Output the (x, y) coordinate of the center of the cell containing the given text.  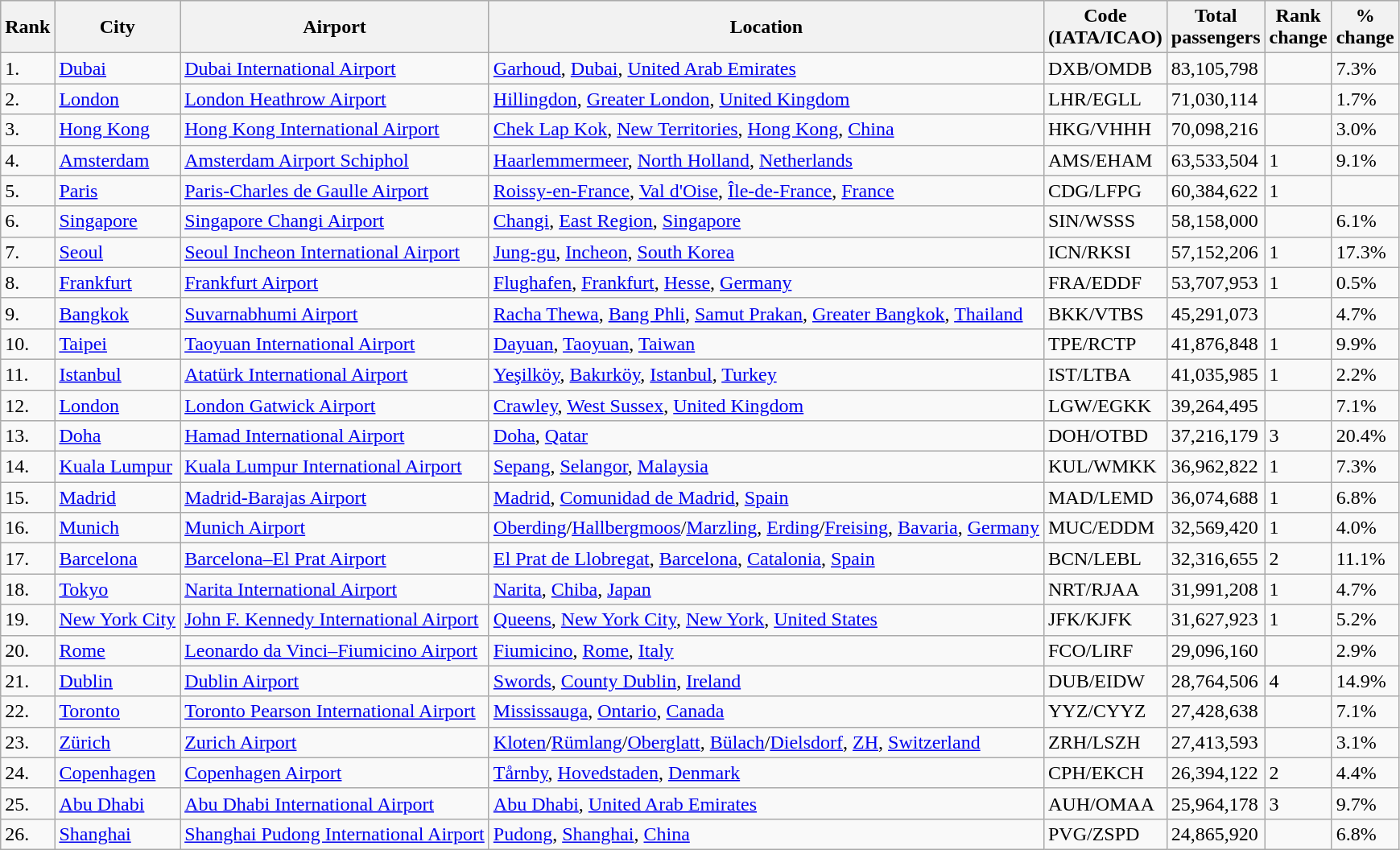
4.0% (1365, 528)
Pudong, Shanghai, China (766, 834)
0.5% (1365, 283)
7. (27, 252)
41,876,848 (1216, 344)
DOH/OTBD (1105, 436)
Yeşilköy, Bakırköy, Istanbul, Turkey (766, 374)
YYZ/CYYZ (1105, 712)
20. (27, 650)
LGW/EGKK (1105, 405)
CPH/EKCH (1105, 773)
HKG/VHHH (1105, 130)
14.9% (1365, 681)
Queens, New York City, New York, United States (766, 620)
36,962,822 (1216, 467)
Roissy-en-France, Val d'Oise, Île-de-France, France (766, 191)
Haarlemmermeer, North Holland, Netherlands (766, 160)
CDG/LFPG (1105, 191)
Dubai (118, 68)
Flughafen, Frankfurt, Hesse, Germany (766, 283)
LHR/EGLL (1105, 99)
31,627,923 (1216, 620)
Code(IATA/ICAO) (1105, 27)
Dayuan, Taoyuan, Taiwan (766, 344)
26,394,122 (1216, 773)
MUC/EDDM (1105, 528)
ICN/RKSI (1105, 252)
1. (27, 68)
Zurich Airport (335, 742)
NRT/RJAA (1105, 589)
Taoyuan International Airport (335, 344)
Shanghai Pudong International Airport (335, 834)
Barcelona (118, 559)
Rankchange (1298, 27)
Taipei (118, 344)
14. (27, 467)
JFK/KJFK (1105, 620)
Mississauga, Ontario, Canada (766, 712)
18. (27, 589)
Hong Kong (118, 130)
Amsterdam Airport Schiphol (335, 160)
17. (27, 559)
John F. Kennedy International Airport (335, 620)
Barcelona–El Prat Airport (335, 559)
SIN/WSSS (1105, 221)
Munich Airport (335, 528)
2. (27, 99)
12. (27, 405)
3.1% (1365, 742)
4 (1298, 681)
Rank (27, 27)
DXB/OMDB (1105, 68)
9. (27, 313)
26. (27, 834)
Bangkok (118, 313)
24. (27, 773)
Hamad International Airport (335, 436)
Hong Kong International Airport (335, 130)
PVG/ZSPD (1105, 834)
Zürich (118, 742)
Chek Lap Kok, New Territories, Hong Kong, China (766, 130)
IST/LTBA (1105, 374)
53,707,953 (1216, 283)
63,533,504 (1216, 160)
Racha Thewa, Bang Phli, Samut Prakan, Greater Bangkok, Thailand (766, 313)
6. (27, 221)
39,264,495 (1216, 405)
Kloten/Rümlang/Oberglatt, Bülach/Dielsdorf, ZH, Switzerland (766, 742)
Abu Dhabi (118, 803)
25. (27, 803)
Abu Dhabi, United Arab Emirates (766, 803)
Totalpassengers (1216, 27)
5.2% (1365, 620)
Narita International Airport (335, 589)
Toronto Pearson International Airport (335, 712)
BCN/LEBL (1105, 559)
Toronto (118, 712)
FRA/EDDF (1105, 283)
15. (27, 497)
MAD/LEMD (1105, 497)
70,098,216 (1216, 130)
Crawley, West Sussex, United Kingdom (766, 405)
2.2% (1365, 374)
60,384,622 (1216, 191)
1.7% (1365, 99)
24,865,920 (1216, 834)
Dublin (118, 681)
Dubai International Airport (335, 68)
Kuala Lumpur (118, 467)
Suvarnabhumi Airport (335, 313)
31,991,208 (1216, 589)
Doha (118, 436)
28,764,506 (1216, 681)
Frankfurt (118, 283)
9.7% (1365, 803)
DUB/EIDW (1105, 681)
Atatürk International Airport (335, 374)
ZRH/LSZH (1105, 742)
5. (27, 191)
Singapore Changi Airport (335, 221)
9.9% (1365, 344)
Sepang, Selangor, Malaysia (766, 467)
Jung-gu, Incheon, South Korea (766, 252)
27,413,593 (1216, 742)
23. (27, 742)
19. (27, 620)
Copenhagen Airport (335, 773)
22. (27, 712)
83,105,798 (1216, 68)
Paris (118, 191)
Abu Dhabi International Airport (335, 803)
Garhoud, Dubai, United Arab Emirates (766, 68)
25,964,178 (1216, 803)
3. (27, 130)
Location (766, 27)
11. (27, 374)
Seoul Incheon International Airport (335, 252)
Leonardo da Vinci–Fiumicino Airport (335, 650)
%change (1365, 27)
45,291,073 (1216, 313)
New York City (118, 620)
13. (27, 436)
Shanghai (118, 834)
Fiumicino, Rome, Italy (766, 650)
Kuala Lumpur International Airport (335, 467)
AUH/OMAA (1105, 803)
41,035,985 (1216, 374)
TPE/RCTP (1105, 344)
16. (27, 528)
AMS/EHAM (1105, 160)
9.1% (1365, 160)
20.4% (1365, 436)
Seoul (118, 252)
Rome (118, 650)
Tårnby, Hovedstaden, Denmark (766, 773)
FCO/LIRF (1105, 650)
Doha, Qatar (766, 436)
Madrid-Barajas Airport (335, 497)
37,216,179 (1216, 436)
Madrid (118, 497)
Copenhagen (118, 773)
El Prat de Llobregat, Barcelona, Catalonia, Spain (766, 559)
57,152,206 (1216, 252)
36,074,688 (1216, 497)
11.1% (1365, 559)
3.0% (1365, 130)
10. (27, 344)
4.4% (1365, 773)
Paris-Charles de Gaulle Airport (335, 191)
Hillingdon, Greater London, United Kingdom (766, 99)
Madrid, Comunidad de Madrid, Spain (766, 497)
Istanbul (118, 374)
City (118, 27)
KUL/WMKK (1105, 467)
Narita, Chiba, Japan (766, 589)
32,569,420 (1216, 528)
6.1% (1365, 221)
Swords, County Dublin, Ireland (766, 681)
London Gatwick Airport (335, 405)
71,030,114 (1216, 99)
Tokyo (118, 589)
Airport (335, 27)
8. (27, 283)
Munich (118, 528)
2.9% (1365, 650)
London Heathrow Airport (335, 99)
58,158,000 (1216, 221)
Frankfurt Airport (335, 283)
BKK/VTBS (1105, 313)
Changi, East Region, Singapore (766, 221)
21. (27, 681)
Amsterdam (118, 160)
Oberding/Hallbergmoos/Marzling, Erding/Freising, Bavaria, Germany (766, 528)
29,096,160 (1216, 650)
4. (27, 160)
27,428,638 (1216, 712)
17.3% (1365, 252)
Singapore (118, 221)
Dublin Airport (335, 681)
32,316,655 (1216, 559)
